Capture the cell that displays the provided text and extract its [x, y] central coordinate. 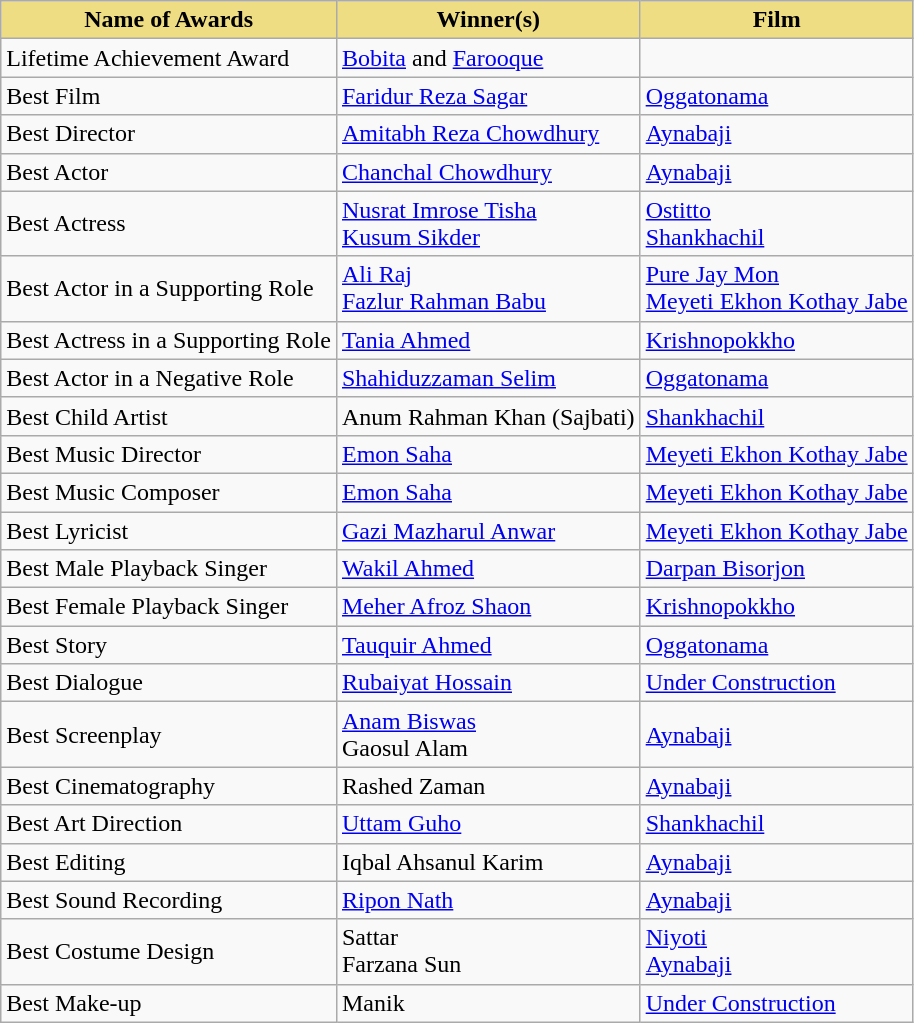
Nusrat Imrose TishaKusum Sikder [488, 224]
Best Dialogue [169, 683]
Best Art Direction [169, 824]
Manik [488, 1003]
Bobita and Farooque [488, 58]
Best Cinematography [169, 786]
Best Child Artist [169, 416]
Best Actor [169, 172]
Chanchal Chowdhury [488, 172]
Darpan Bisorjon [776, 569]
Name of Awards [169, 20]
Film [776, 20]
Best Music Director [169, 454]
Niyoti Aynabaji [776, 952]
Shahiduzzaman Selim [488, 378]
Best Make-up [169, 1003]
Lifetime Achievement Award [169, 58]
Ali Raj Fazlur Rahman Babu [488, 288]
Best Director [169, 134]
Best Actor in a Negative Role [169, 378]
Winner(s) [488, 20]
Best Costume Design [169, 952]
Meher Afroz Shaon [488, 607]
Anum Rahman Khan (Sajbati) [488, 416]
Anam Biswas Gaosul Alam [488, 734]
Amitabh Reza Chowdhury [488, 134]
Tauquir Ahmed [488, 645]
Pure Jay Mon Meyeti Ekhon Kothay Jabe [776, 288]
Ostitto Shankhachil [776, 224]
Rubaiyat Hossain [488, 683]
Best Music Composer [169, 492]
Best Sound Recording [169, 900]
Best Editing [169, 862]
Uttam Guho [488, 824]
Best Actress [169, 224]
Best Actress in a Supporting Role [169, 340]
Best Lyricist [169, 531]
Rashed Zaman [488, 786]
Wakil Ahmed [488, 569]
Ripon Nath [488, 900]
Gazi Mazharul Anwar [488, 531]
Best Female Playback Singer [169, 607]
Iqbal Ahsanul Karim [488, 862]
Faridur Reza Sagar [488, 96]
Tania Ahmed [488, 340]
Best Story [169, 645]
Best Screenplay [169, 734]
Best Film [169, 96]
Best Male Playback Singer [169, 569]
Sattar Farzana Sun [488, 952]
Best Actor in a Supporting Role [169, 288]
